For the text-containing cell, return its midpoint in (x, y) coordinate format. 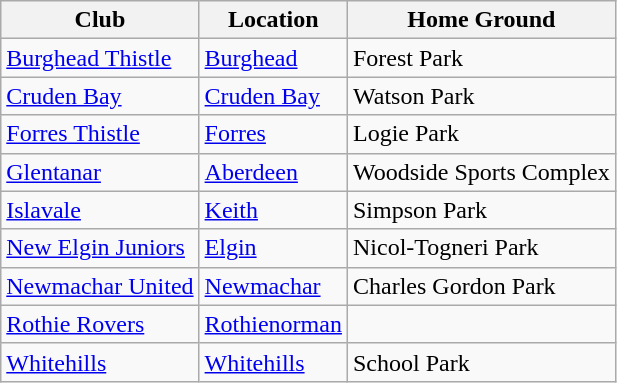
Forest Park (481, 58)
Location (273, 20)
Nicol-Togneri Park (481, 248)
School Park (481, 362)
Woodside Sports Complex (481, 172)
New Elgin Juniors (100, 248)
Charles Gordon Park (481, 286)
Club (100, 20)
Logie Park (481, 134)
Rothie Rovers (100, 324)
Forres Thistle (100, 134)
Newmachar United (100, 286)
Aberdeen (273, 172)
Simpson Park (481, 210)
Islavale (100, 210)
Forres (273, 134)
Glentanar (100, 172)
Home Ground (481, 20)
Rothienorman (273, 324)
Watson Park (481, 96)
Elgin (273, 248)
Burghead (273, 58)
Keith (273, 210)
Newmachar (273, 286)
Burghead Thistle (100, 58)
